Extract the (x, y) coordinate from the center of the cell holding the provided text.  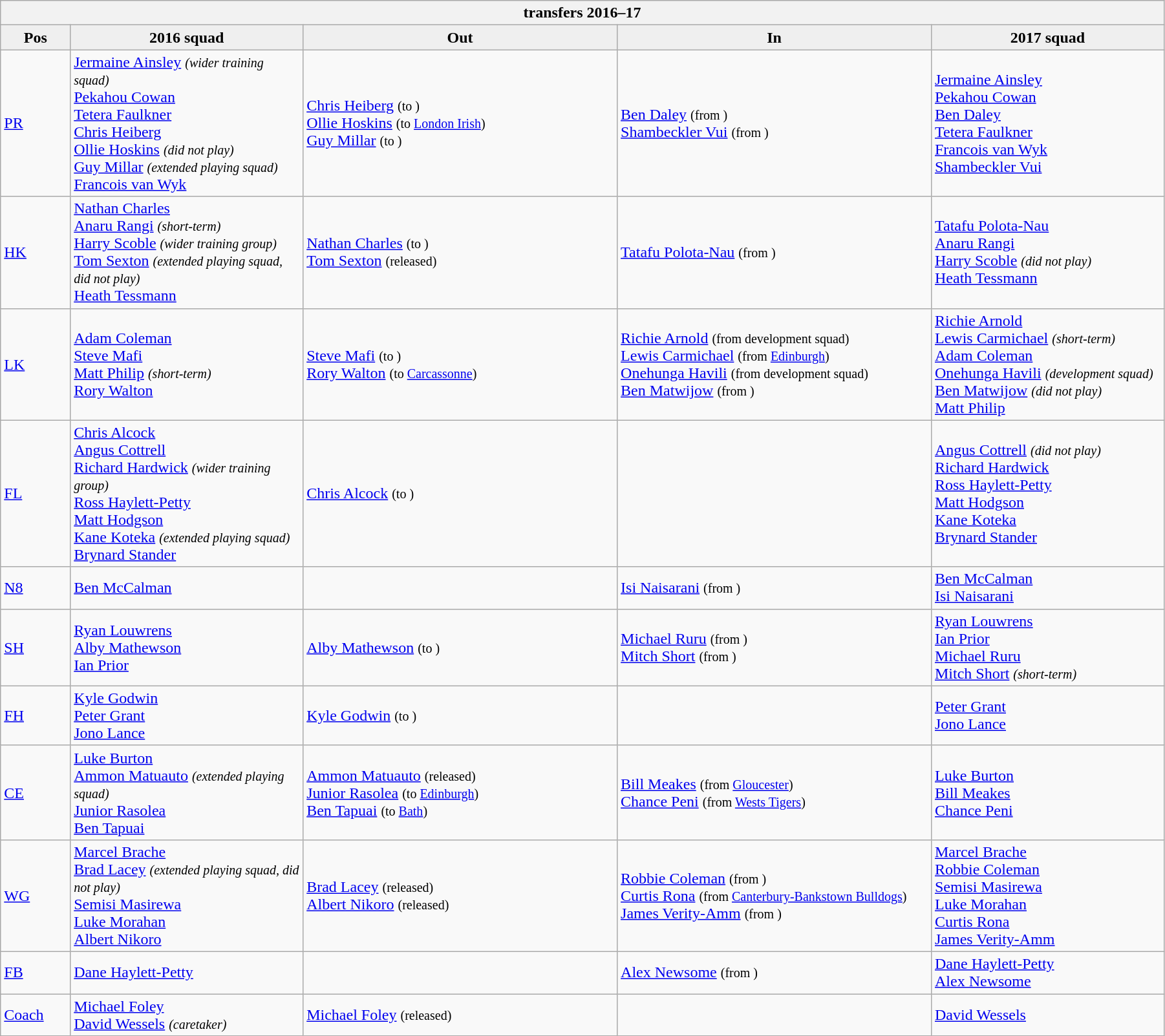
transfers 2016–17 (582, 13)
Nathan Charles Anaru Rangi (short-term) Harry Scoble (wider training group) Tom Sexton (extended playing squad, did not play) Heath Tessmann (187, 252)
Marcel Brache Brad Lacey (extended playing squad, did not play) Semisi Masirewa Luke Morahan Albert Nikoro (187, 896)
Isi Naisarani (from ) (775, 588)
Dane Haylett-Petty (187, 972)
Pos (36, 37)
Alby Mathewson (to ) (460, 648)
David Wessels (1047, 1015)
Dane Haylett-Petty Alex Newsome (1047, 972)
PR (36, 123)
Coach (36, 1015)
Kyle Godwin (to ) (460, 715)
FL (36, 494)
Steve Mafi (to ) Rory Walton (to Carcassonne) (460, 365)
Marcel Brache Robbie Coleman Semisi Masirewa Luke Morahan Curtis Rona James Verity-Amm (1047, 896)
Ben McCalman (187, 588)
N8 (36, 588)
LK (36, 365)
2016 squad (187, 37)
Adam Coleman Steve Mafi Matt Philip (short-term) Rory Walton (187, 365)
Brad Lacey (released) Albert Nikoro (released) (460, 896)
Luke Burton Ammon Matuauto (extended playing squad) Junior Rasolea Ben Tapuai (187, 792)
Luke Burton Bill Meakes Chance Peni (1047, 792)
CE (36, 792)
Ryan Louwrens Alby Mathewson Ian Prior (187, 648)
Jermaine Ainsley Pekahou Cowan Ben Daley Tetera Faulkner Francois van Wyk Shambeckler Vui (1047, 123)
Bill Meakes (from Gloucester) Chance Peni (from Wests Tigers) (775, 792)
Nathan Charles (to ) Tom Sexton (released) (460, 252)
Chris Heiberg (to ) Ollie Hoskins (to London Irish) Guy Millar (to ) (460, 123)
Tatafu Polota-Nau Anaru Rangi Harry Scoble (did not play) Heath Tessmann (1047, 252)
In (775, 37)
Richie Arnold (from development squad) Lewis Carmichael (from Edinburgh) Onehunga Havili (from development squad) Ben Matwijow (from ) (775, 365)
Ben Daley (from ) Shambeckler Vui (from ) (775, 123)
Ryan Louwrens Ian Prior Michael Ruru Mitch Short (short-term) (1047, 648)
Ammon Matuauto (released) Junior Rasolea (to Edinburgh) Ben Tapuai (to Bath) (460, 792)
Peter Grant Jono Lance (1047, 715)
Robbie Coleman (from ) Curtis Rona (from Canterbury-Bankstown Bulldogs) James Verity-Amm (from ) (775, 896)
FB (36, 972)
2017 squad (1047, 37)
HK (36, 252)
Ben McCalman Isi Naisarani (1047, 588)
SH (36, 648)
Chris Alcock (to ) (460, 494)
Michael Foley (released) (460, 1015)
Alex Newsome (from ) (775, 972)
Kyle Godwin Peter Grant Jono Lance (187, 715)
Out (460, 37)
Angus Cottrell (did not play) Richard Hardwick Ross Haylett-Petty Matt Hodgson Kane Koteka Brynard Stander (1047, 494)
WG (36, 896)
Michael Ruru (from ) Mitch Short (from ) (775, 648)
Richie Arnold Lewis Carmichael (short-term) Adam Coleman Onehunga Havili (development squad) Ben Matwijow (did not play) Matt Philip (1047, 365)
Michael Foley David Wessels (caretaker) (187, 1015)
Tatafu Polota-Nau (from ) (775, 252)
FH (36, 715)
